Detect which cell encompasses the target text, then output its [x, y] center coordinate. 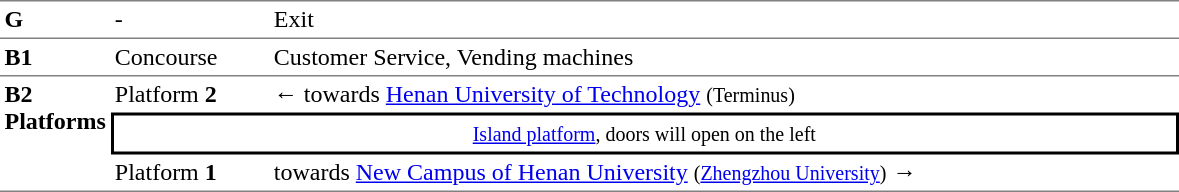
towards New Campus of Henan University (Zhengzhou University) → [724, 173]
Customer Service, Vending machines [724, 58]
Concourse [190, 58]
Exit [724, 19]
Platform 2 [190, 94]
G [55, 19]
Platform 1 [190, 173]
- [190, 19]
B2Platforms [55, 134]
B1 [55, 58]
Island platform, doors will open on the left [644, 133]
← towards Henan University of Technology (Terminus) [724, 94]
